Pinpoint the cell where the given text exists, returning its (x, y) midpoint coordinate. 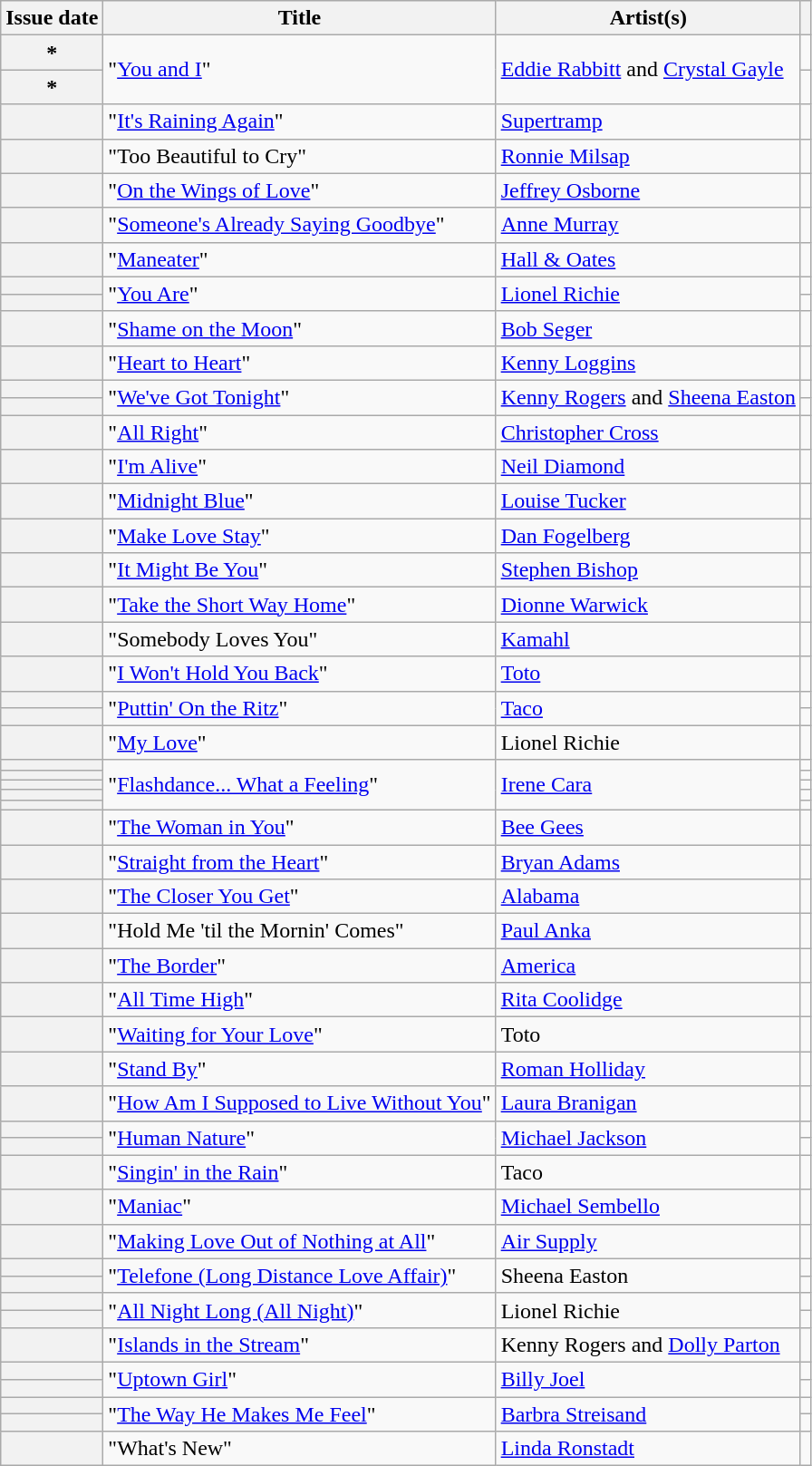
Supertramp (648, 121)
Issue date (53, 18)
Michael Jackson (648, 1138)
Title (299, 18)
"All Night Long (All Night)" (299, 1310)
Bee Gees (648, 827)
"Flashdance... What a Feeling" (299, 785)
"It's Raining Again" (299, 121)
"Singin' in the Rain" (299, 1172)
"Telefone (Long Distance Love Affair)" (299, 1276)
"Hold Me 'til the Mornin' Comes" (299, 931)
"All Time High" (299, 1000)
Michael Sembello (648, 1207)
"Making Love Out of Nothing at All" (299, 1241)
Kamahl (648, 639)
"What's New" (299, 1449)
Sheena Easton (648, 1276)
Linda Ronstadt (648, 1449)
Alabama (648, 897)
Paul Anka (648, 931)
"The Closer You Get" (299, 897)
"We've Got Tonight" (299, 397)
Rita Coolidge (648, 1000)
"Shame on the Moon" (299, 328)
Roman Holliday (648, 1069)
"The Way He Makes Me Feel" (299, 1413)
Hall & Oates (648, 259)
"The Woman in You" (299, 827)
Irene Cara (648, 785)
Anne Murray (648, 225)
"It Might Be You" (299, 570)
"Straight from the Heart" (299, 862)
"Islands in the Stream" (299, 1345)
"Maneater" (299, 259)
Kenny Rogers and Sheena Easton (648, 397)
"Stand By" (299, 1069)
Bryan Adams (648, 862)
"Too Beautiful to Cry" (299, 156)
"Puttin' On the Ritz" (299, 708)
"Midnight Blue" (299, 501)
America (648, 966)
Dionne Warwick (648, 605)
"Make Love Stay" (299, 536)
Dan Fogelberg (648, 536)
"Waiting for Your Love" (299, 1034)
Stephen Bishop (648, 570)
"Heart to Heart" (299, 363)
Jeffrey Osborne (648, 190)
"The Border" (299, 966)
"You Are" (299, 294)
Laura Branigan (648, 1103)
"I'm Alive" (299, 467)
Kenny Loggins (648, 363)
"On the Wings of Love" (299, 190)
Christopher Cross (648, 432)
Bob Seger (648, 328)
"Uptown Girl" (299, 1379)
"You and I" (299, 70)
Ronnie Milsap (648, 156)
"Take the Short Way Home" (299, 605)
Air Supply (648, 1241)
"My Love" (299, 743)
"All Right" (299, 432)
Billy Joel (648, 1379)
Eddie Rabbitt and Crystal Gayle (648, 70)
Louise Tucker (648, 501)
"Human Nature" (299, 1138)
Neil Diamond (648, 467)
"How Am I Supposed to Live Without You" (299, 1103)
"Maniac" (299, 1207)
"Someone's Already Saying Goodbye" (299, 225)
"Somebody Loves You" (299, 639)
Artist(s) (648, 18)
Kenny Rogers and Dolly Parton (648, 1345)
"I Won't Hold You Back" (299, 674)
Barbra Streisand (648, 1413)
